Scan for the cell matching the given text and deliver its (X, Y) coordinate at center. 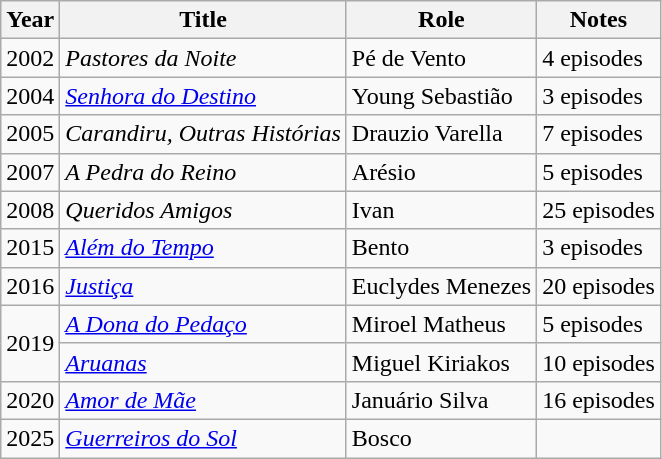
Miguel Kiriakos (441, 362)
Senhora do Destino (203, 96)
Amor de Mãe (203, 400)
Drauzio Varella (441, 134)
2005 (30, 134)
4 episodes (599, 58)
2002 (30, 58)
Young Sebastião (441, 96)
Notes (599, 20)
2007 (30, 172)
Miroel Matheus (441, 324)
Year (30, 20)
Queridos Amigos (203, 210)
2019 (30, 343)
7 episodes (599, 134)
Bosco (441, 438)
Pastores da Noite (203, 58)
Além do Tempo (203, 248)
Bento (441, 248)
Guerreiros do Sol (203, 438)
A Pedra do Reino (203, 172)
Title (203, 20)
2004 (30, 96)
Pé de Vento (441, 58)
2016 (30, 286)
Carandiru, Outras Histórias (203, 134)
Role (441, 20)
A Dona do Pedaço (203, 324)
Justiça (203, 286)
Januário Silva (441, 400)
Euclydes Menezes (441, 286)
20 episodes (599, 286)
25 episodes (599, 210)
2015 (30, 248)
2008 (30, 210)
16 episodes (599, 400)
2025 (30, 438)
Aruanas (203, 362)
Arésio (441, 172)
2020 (30, 400)
10 episodes (599, 362)
Ivan (441, 210)
